Return (x, y) of the center of cell containing provided text 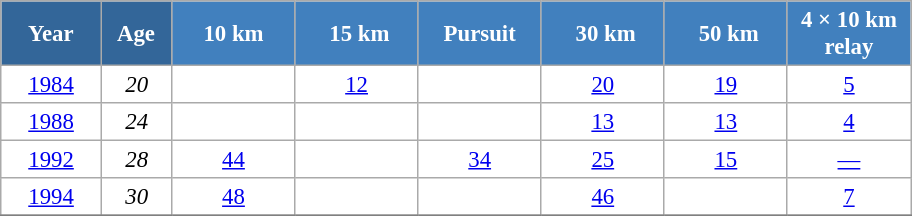
28 (136, 160)
15 (726, 160)
7 (848, 197)
5 (848, 85)
12 (356, 85)
1988 (52, 122)
Age (136, 34)
4 (848, 122)
24 (136, 122)
10 km (234, 34)
30 km (602, 34)
15 km (356, 34)
30 (136, 197)
Year (52, 34)
1992 (52, 160)
19 (726, 85)
1984 (52, 85)
1994 (52, 197)
34 (480, 160)
25 (602, 160)
— (848, 160)
48 (234, 197)
46 (602, 197)
44 (234, 160)
50 km (726, 34)
4 × 10 km relay (848, 34)
Pursuit (480, 34)
